Extract the [x, y] coordinate from the center of the cell holding the provided text.  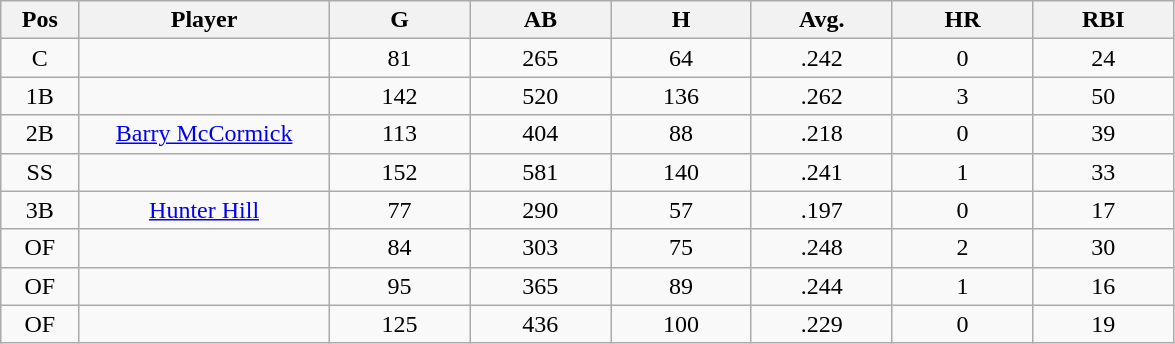
581 [540, 172]
C [40, 58]
SS [40, 172]
.248 [822, 248]
95 [400, 286]
404 [540, 134]
17 [1104, 210]
Player [204, 20]
50 [1104, 96]
G [400, 20]
365 [540, 286]
RBI [1104, 20]
136 [682, 96]
Hunter Hill [204, 210]
Pos [40, 20]
64 [682, 58]
33 [1104, 172]
520 [540, 96]
89 [682, 286]
113 [400, 134]
84 [400, 248]
77 [400, 210]
.241 [822, 172]
125 [400, 324]
290 [540, 210]
AB [540, 20]
2B [40, 134]
HR [962, 20]
2 [962, 248]
88 [682, 134]
.218 [822, 134]
.229 [822, 324]
57 [682, 210]
303 [540, 248]
H [682, 20]
75 [682, 248]
Avg. [822, 20]
19 [1104, 324]
24 [1104, 58]
265 [540, 58]
81 [400, 58]
3B [40, 210]
.242 [822, 58]
140 [682, 172]
16 [1104, 286]
Barry McCormick [204, 134]
1B [40, 96]
3 [962, 96]
30 [1104, 248]
436 [540, 324]
100 [682, 324]
152 [400, 172]
39 [1104, 134]
.262 [822, 96]
.197 [822, 210]
.244 [822, 286]
142 [400, 96]
